Return the (x, y) coordinate for the center point of the cell that contains the specified text.  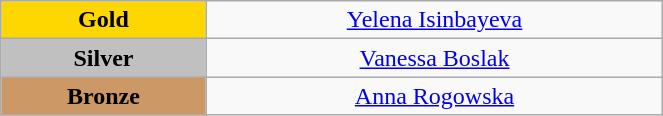
Bronze (104, 96)
Anna Rogowska (434, 96)
Vanessa Boslak (434, 58)
Silver (104, 58)
Gold (104, 20)
Yelena Isinbayeva (434, 20)
